Capture the cell that displays the provided text and extract its (x, y) central coordinate. 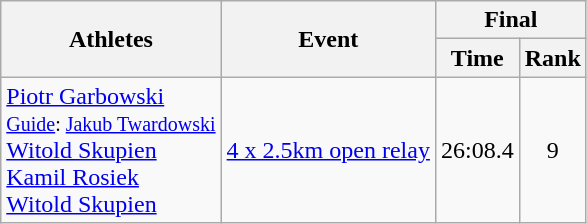
Piotr GarbowskiGuide: Jakub TwardowskiWitold SkupienKamil RosiekWitold Skupien (111, 150)
9 (552, 150)
4 x 2.5km open relay (328, 150)
Time (477, 58)
26:08.4 (477, 150)
Rank (552, 58)
Event (328, 39)
Athletes (111, 39)
Final (510, 20)
